From the cell containing the given text, extract its center point as (X, Y) coordinate. 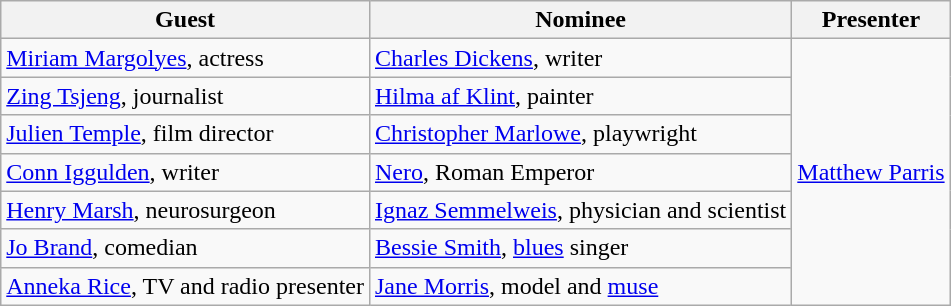
Bessie Smith, blues singer (580, 248)
Matthew Parris (871, 172)
Julien Temple, film director (186, 134)
Ignaz Semmelweis, physician and scientist (580, 210)
Nominee (580, 20)
Anneka Rice, TV and radio presenter (186, 286)
Conn Iggulden, writer (186, 172)
Guest (186, 20)
Hilma af Klint, painter (580, 96)
Miriam Margolyes, actress (186, 58)
Henry Marsh, neurosurgeon (186, 210)
Charles Dickens, writer (580, 58)
Presenter (871, 20)
Zing Tsjeng, journalist (186, 96)
Nero, Roman Emperor (580, 172)
Christopher Marlowe, playwright (580, 134)
Jo Brand, comedian (186, 248)
Jane Morris, model and muse (580, 286)
